Identify which cell holds the provided text, then report its (x, y) central coordinate. 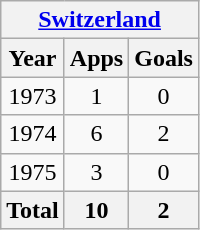
Switzerland (100, 20)
1973 (33, 96)
3 (96, 172)
1 (96, 96)
Total (33, 210)
1974 (33, 134)
Goals (164, 58)
1975 (33, 172)
Year (33, 58)
Apps (96, 58)
10 (96, 210)
6 (96, 134)
